Determine the [x, y] coordinate at the center of the cell enclosing the given text.  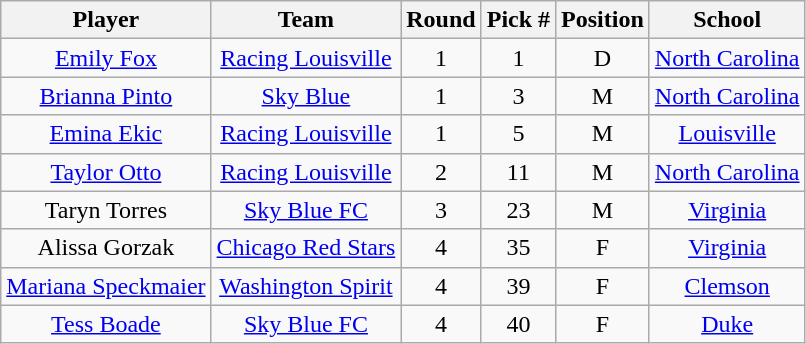
Tess Boade [106, 324]
Washington Spirit [306, 286]
39 [518, 286]
Alissa Gorzak [106, 248]
11 [518, 172]
Emily Fox [106, 58]
35 [518, 248]
2 [441, 172]
Sky Blue [306, 96]
Position [603, 20]
Pick # [518, 20]
Player [106, 20]
D [603, 58]
Round [441, 20]
Emina Ekic [106, 134]
5 [518, 134]
23 [518, 210]
Clemson [727, 286]
Brianna Pinto [106, 96]
Duke [727, 324]
Mariana Speckmaier [106, 286]
Team [306, 20]
Chicago Red Stars [306, 248]
School [727, 20]
40 [518, 324]
Louisville [727, 134]
Taryn Torres [106, 210]
Taylor Otto [106, 172]
